Pinpoint the cell where the given text exists, returning its (x, y) midpoint coordinate. 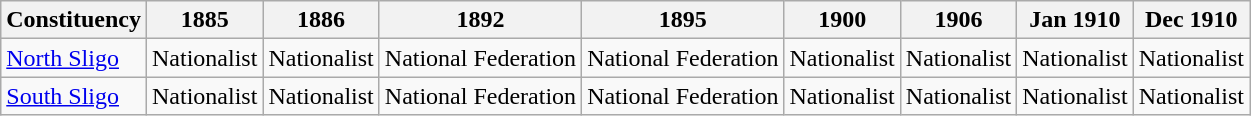
North Sligo (74, 58)
1885 (204, 20)
1892 (480, 20)
1895 (683, 20)
Jan 1910 (1075, 20)
Dec 1910 (1191, 20)
South Sligo (74, 96)
1886 (321, 20)
1900 (842, 20)
Constituency (74, 20)
1906 (958, 20)
